From the cell containing the given text, extract its center point as [X, Y] coordinate. 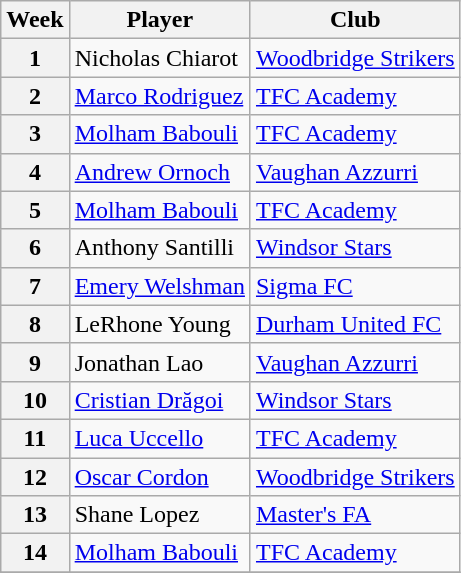
12 [35, 477]
Sigma FC [355, 286]
Jonathan Lao [160, 362]
11 [35, 438]
Durham United FC [355, 324]
Master's FA [355, 515]
10 [35, 400]
Luca Uccello [160, 438]
Week [35, 20]
5 [35, 210]
Oscar Cordon [160, 477]
Cristian Drăgoi [160, 400]
7 [35, 286]
Nicholas Chiarot [160, 58]
8 [35, 324]
Marco Rodriguez [160, 96]
14 [35, 553]
2 [35, 96]
13 [35, 515]
Player [160, 20]
1 [35, 58]
Anthony Santilli [160, 248]
9 [35, 362]
4 [35, 172]
Andrew Ornoch [160, 172]
3 [35, 134]
Club [355, 20]
Shane Lopez [160, 515]
LeRhone Young [160, 324]
6 [35, 248]
Emery Welshman [160, 286]
